Identify which cell holds the provided text, then report its (x, y) central coordinate. 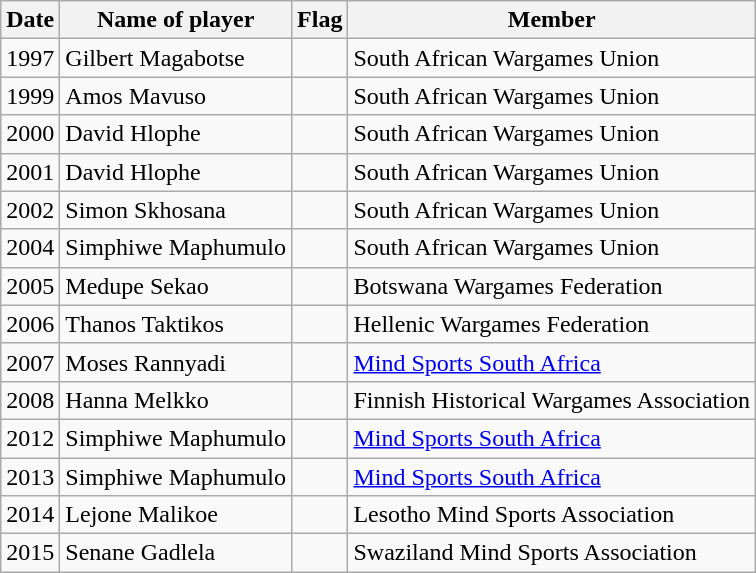
Medupe Sekao (176, 286)
2007 (30, 362)
Simon Skhosana (176, 210)
Senane Gadlela (176, 553)
2014 (30, 515)
Lejone Malikoe (176, 515)
Thanos Taktikos (176, 324)
2008 (30, 400)
Member (552, 20)
2015 (30, 553)
2006 (30, 324)
Hanna Melkko (176, 400)
Lesotho Mind Sports Association (552, 515)
2001 (30, 172)
2002 (30, 210)
Swaziland Mind Sports Association (552, 553)
Date (30, 20)
Hellenic Wargames Federation (552, 324)
Botswana Wargames Federation (552, 286)
Name of player (176, 20)
2013 (30, 477)
2012 (30, 438)
2004 (30, 248)
2000 (30, 134)
1997 (30, 58)
Gilbert Magabotse (176, 58)
1999 (30, 96)
Moses Rannyadi (176, 362)
2005 (30, 286)
Amos Mavuso (176, 96)
Flag (320, 20)
Finnish Historical Wargames Association (552, 400)
